Identify which cell holds the provided text, then report its [x, y] central coordinate. 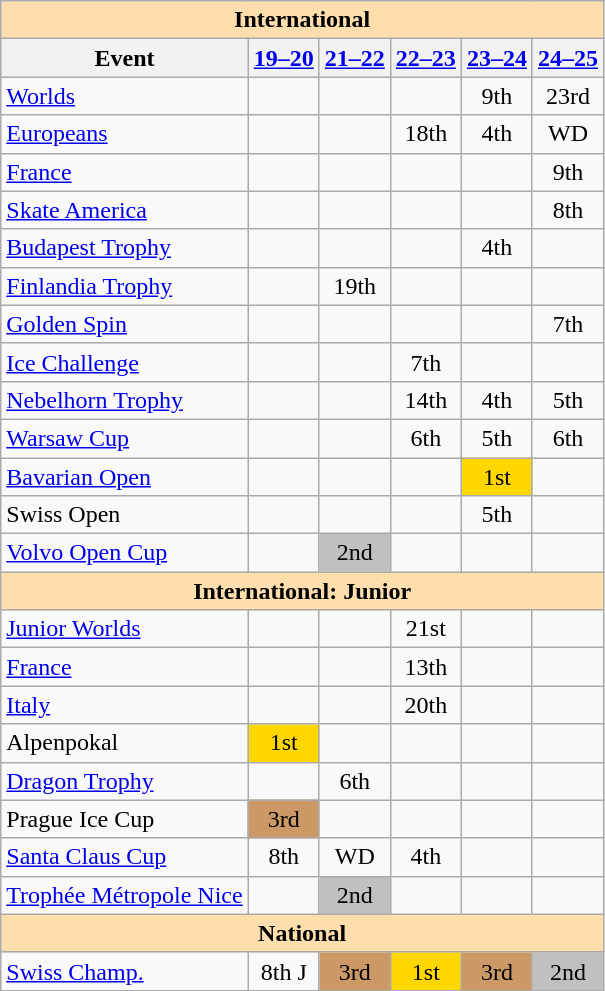
Warsaw Cup [124, 438]
Swiss Champ. [124, 971]
8th J [284, 971]
Bavarian Open [124, 477]
Event [124, 58]
19–20 [284, 58]
22–23 [426, 58]
International [302, 20]
Finlandia Trophy [124, 286]
Italy [124, 705]
13th [426, 667]
21st [426, 629]
International: Junior [302, 591]
Worlds [124, 96]
Skate America [124, 210]
Santa Claus Cup [124, 857]
Golden Spin [124, 324]
19th [354, 286]
Volvo Open Cup [124, 553]
23–24 [496, 58]
Swiss Open [124, 515]
18th [426, 134]
Europeans [124, 134]
Dragon Trophy [124, 781]
21–22 [354, 58]
24–25 [568, 58]
Junior Worlds [124, 629]
14th [426, 400]
Ice Challenge [124, 362]
Prague Ice Cup [124, 819]
Nebelhorn Trophy [124, 400]
Trophée Métropole Nice [124, 895]
Budapest Trophy [124, 248]
20th [426, 705]
Alpenpokal [124, 743]
23rd [568, 96]
National [302, 933]
